Return [X, Y] of the center of cell containing provided text 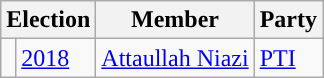
PTI [288, 58]
Member [175, 20]
Election [48, 20]
Attaullah Niazi [175, 58]
2018 [56, 58]
Party [288, 20]
